Scan for the cell matching the given text and deliver its (X, Y) coordinate at center. 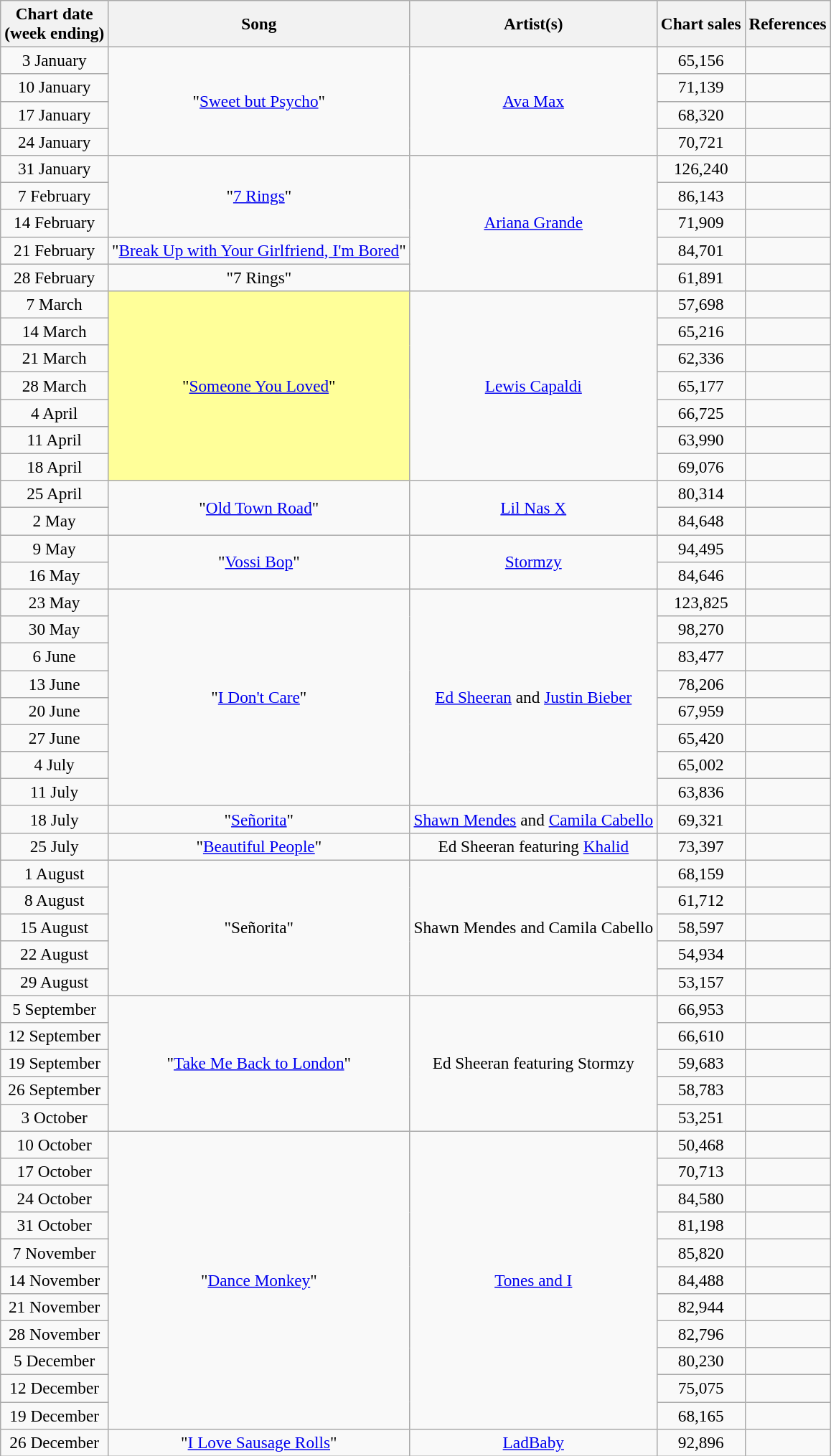
"Break Up with Your Girlfriend, I'm Bored" (260, 250)
7 February (55, 196)
65,177 (700, 385)
"I Don't Care" (260, 697)
16 May (55, 575)
63,836 (700, 792)
71,139 (700, 88)
65,156 (700, 60)
18 April (55, 467)
66,610 (700, 1036)
73,397 (700, 846)
92,896 (700, 1442)
"Take Me Back to London" (260, 1063)
63,990 (700, 440)
3 January (55, 60)
80,230 (700, 1361)
14 November (55, 1280)
Chart date(week ending) (55, 23)
"I Love Sausage Rolls" (260, 1442)
29 August (55, 982)
"Vossi Bop" (260, 562)
22 August (55, 955)
25 July (55, 846)
17 January (55, 115)
Ed Sheeran and Justin Bieber (533, 697)
70,713 (700, 1171)
11 July (55, 792)
Artist(s) (533, 23)
68,159 (700, 873)
31 October (55, 1226)
4 July (55, 765)
11 April (55, 440)
67,959 (700, 711)
"Dance Monkey" (260, 1280)
Stormzy (533, 562)
LadBaby (533, 1442)
28 November (55, 1334)
5 September (55, 1008)
53,157 (700, 982)
69,076 (700, 467)
61,891 (700, 277)
10 October (55, 1144)
Song (260, 23)
12 December (55, 1388)
19 September (55, 1063)
58,597 (700, 927)
68,320 (700, 115)
85,820 (700, 1252)
50,468 (700, 1144)
Ava Max (533, 100)
"Old Town Road" (260, 508)
1 August (55, 873)
Ariana Grande (533, 222)
18 July (55, 819)
7 November (55, 1252)
19 December (55, 1415)
83,477 (700, 656)
8 August (55, 900)
"Beautiful People" (260, 846)
54,934 (700, 955)
71,909 (700, 223)
14 February (55, 223)
82,796 (700, 1334)
Chart sales (700, 23)
82,944 (700, 1307)
References (788, 23)
3 October (55, 1117)
7 March (55, 304)
Ed Sheeran featuring Khalid (533, 846)
Ed Sheeran featuring Stormzy (533, 1063)
Lil Nas X (533, 508)
70,721 (700, 141)
"Sweet but Psycho" (260, 100)
9 May (55, 548)
94,495 (700, 548)
14 March (55, 331)
80,314 (700, 494)
69,321 (700, 819)
75,075 (700, 1388)
2 May (55, 521)
21 February (55, 250)
26 September (55, 1090)
20 June (55, 711)
98,270 (700, 629)
84,580 (700, 1199)
68,165 (700, 1415)
84,488 (700, 1280)
57,698 (700, 304)
65,420 (700, 738)
21 November (55, 1307)
24 January (55, 141)
12 September (55, 1036)
86,143 (700, 196)
78,206 (700, 684)
13 June (55, 684)
84,648 (700, 521)
15 August (55, 927)
65,216 (700, 331)
6 June (55, 656)
53,251 (700, 1117)
61,712 (700, 900)
"Someone You Loved" (260, 385)
65,002 (700, 765)
5 December (55, 1361)
84,646 (700, 575)
66,953 (700, 1008)
28 February (55, 277)
30 May (55, 629)
21 March (55, 359)
123,825 (700, 602)
4 April (55, 412)
10 January (55, 88)
Tones and I (533, 1280)
28 March (55, 385)
66,725 (700, 412)
62,336 (700, 359)
25 April (55, 494)
81,198 (700, 1226)
84,701 (700, 250)
27 June (55, 738)
26 December (55, 1442)
17 October (55, 1171)
24 October (55, 1199)
31 January (55, 169)
23 May (55, 602)
58,783 (700, 1090)
59,683 (700, 1063)
126,240 (700, 169)
Lewis Capaldi (533, 385)
